Identify which cell holds the provided text, then report its (x, y) central coordinate. 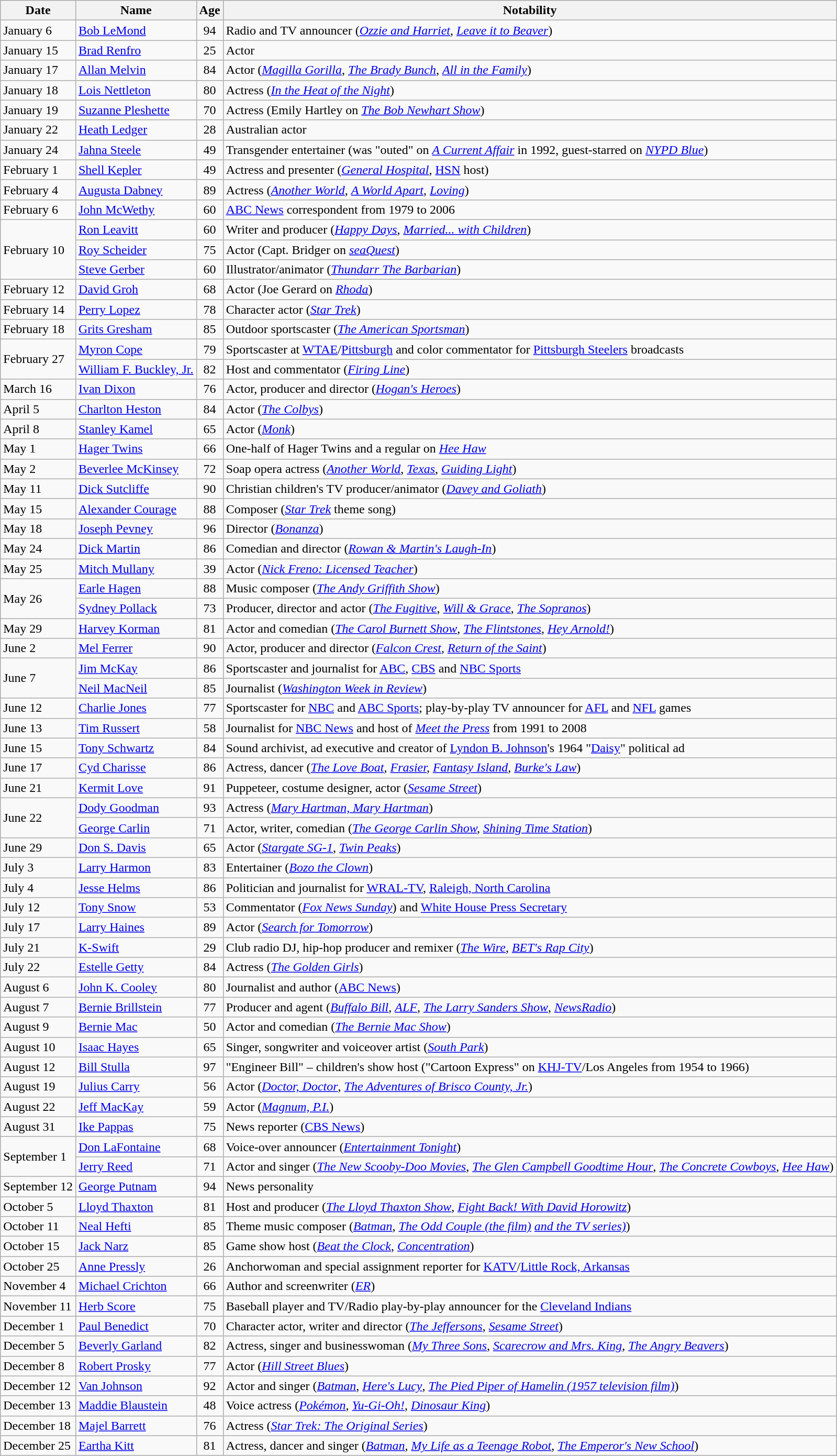
Producer, director and actor (The Fugitive, Will & Grace, The Sopranos) (530, 609)
January 15 (38, 50)
Ike Pappas (136, 1127)
Perry Lopez (136, 310)
Shell Kepler (136, 170)
Don LaFontaine (136, 1146)
"Engineer Bill" – children's show host ("Cartoon Express" on KHJ-TV/Los Angeles from 1954 to 1966) (530, 1067)
May 1 (38, 449)
February 18 (38, 329)
Julius Carry (136, 1087)
Commentator (Fox News Sunday) and White House Press Secretary (530, 908)
May 25 (38, 568)
Jesse Helms (136, 888)
Augusta Dabney (136, 190)
May 29 (38, 628)
David Groh (136, 290)
Entertainer (Bozo the Clown) (530, 867)
June 17 (38, 768)
John McWethy (136, 209)
Actor (Search for Tomorrow) (530, 928)
Charlie Jones (136, 708)
Actress, dancer (The Love Boat, Frasier, Fantasy Island, Burke's Law) (530, 768)
Actor (Magilla Gorilla, The Brady Bunch, All in the Family) (530, 70)
25 (209, 50)
December 8 (38, 1366)
Actress (Another World, A World Apart, Loving) (530, 190)
May 26 (38, 599)
Bill Stulla (136, 1067)
Dick Martin (136, 548)
Jerry Reed (136, 1166)
73 (209, 609)
December 25 (38, 1446)
April 8 (38, 429)
Host and producer (The Lloyd Thaxton Show, Fight Back! With David Horowitz) (530, 1206)
Actress (The Golden Girls) (530, 967)
Sportscaster at WTAE/Pittsburgh and color commentator for Pittsburgh Steelers broadcasts (530, 349)
53 (209, 908)
Robert Prosky (136, 1366)
Earle Hagen (136, 589)
November 4 (38, 1286)
Kermit Love (136, 788)
February 27 (38, 359)
K-Swift (136, 947)
Actor (Capt. Bridger on seaQuest) (530, 250)
Brad Renfro (136, 50)
48 (209, 1406)
Actor (The Colbys) (530, 409)
Actress (Emily Hartley on The Bob Newhart Show) (530, 110)
February 14 (38, 310)
July 22 (38, 967)
News personality (530, 1186)
Mel Ferrer (136, 648)
Radio and TV announcer (Ozzie and Harriet, Leave it to Beaver) (530, 30)
Actress, singer and businesswoman (My Three Sons, Scarecrow and Mrs. King, The Angry Beavers) (530, 1346)
Larry Harmon (136, 867)
Allan Melvin (136, 70)
Joseph Pevney (136, 528)
May 15 (38, 509)
May 2 (38, 469)
February 1 (38, 170)
June 13 (38, 728)
December 12 (38, 1386)
Actor, writer, comedian (The George Carlin Show, Shining Time Station) (530, 828)
August 9 (38, 1027)
Jack Narz (136, 1247)
Cyd Charisse (136, 768)
28 (209, 130)
Actor, producer and director (Falcon Crest, Return of the Saint) (530, 648)
Actor (Joe Gerard on Rhoda) (530, 290)
Jahna Steele (136, 150)
Australian actor (530, 130)
Jim McKay (136, 668)
December 1 (38, 1326)
January 19 (38, 110)
Director (Bonanza) (530, 528)
April 5 (38, 409)
Transgender entertainer (was "outed" on A Current Affair in 1992, guest-starred on NYPD Blue) (530, 150)
Journalist (Washington Week in Review) (530, 688)
Actor and comedian (The Carol Burnett Show, The Flintstones, Hey Arnold!) (530, 628)
Music composer (The Andy Griffith Show) (530, 589)
Beverlee McKinsey (136, 469)
Sportscaster and journalist for ABC, CBS and NBC Sports (530, 668)
June 22 (38, 818)
Age (209, 10)
Don S. Davis (136, 847)
Larry Haines (136, 928)
Neil MacNeil (136, 688)
July 21 (38, 947)
26 (209, 1266)
93 (209, 808)
Theme music composer (Batman, The Odd Couple (the film) and the TV series)) (530, 1227)
August 6 (38, 987)
May 18 (38, 528)
September 1 (38, 1156)
Actor (530, 50)
58 (209, 728)
Singer, songwriter and voiceover artist (South Park) (530, 1047)
97 (209, 1067)
Bob LeMond (136, 30)
February 4 (38, 190)
Outdoor sportscaster (The American Sportsman) (530, 329)
February 6 (38, 209)
Dick Sutcliffe (136, 489)
December 5 (38, 1346)
June 12 (38, 708)
Majel Barrett (136, 1426)
January 24 (38, 150)
Anchorwoman and special assignment reporter for KATV/Little Rock, Arkansas (530, 1266)
Ron Leavitt (136, 229)
Mitch Mullany (136, 568)
Myron Cope (136, 349)
Writer and producer (Happy Days, Married... with Children) (530, 229)
Actor (Doctor, Doctor, The Adventures of Brisco County, Jr.) (530, 1087)
Sound archivist, ad executive and creator of Lyndon B. Johnson's 1964 "Daisy" political ad (530, 748)
ABC News correspondent from 1979 to 2006 (530, 209)
59 (209, 1107)
Ivan Dixon (136, 389)
Actor (Stargate SG-1, Twin Peaks) (530, 847)
Actress, dancer and singer (Batman, My Life as a Teenage Robot, The Emperor's New School) (530, 1446)
February 12 (38, 290)
78 (209, 310)
May 24 (38, 548)
Dody Goodman (136, 808)
Roy Scheider (136, 250)
Suzanne Pleshette (136, 110)
Alexander Courage (136, 509)
December 18 (38, 1426)
Stanley Kamel (136, 429)
George Carlin (136, 828)
May 11 (38, 489)
June 15 (38, 748)
George Putnam (136, 1186)
Game show host (Beat the Clock, Concentration) (530, 1247)
56 (209, 1087)
June 7 (38, 678)
Bernie Brillstein (136, 1007)
Actor, producer and director (Hogan's Heroes) (530, 389)
39 (209, 568)
July 4 (38, 888)
Voice actress (Pokémon, Yu-Gi-Oh!, Dinosaur King) (530, 1406)
August 22 (38, 1107)
August 12 (38, 1067)
Michael Crichton (136, 1286)
August 7 (38, 1007)
August 19 (38, 1087)
Soap opera actress (Another World, Texas, Guiding Light) (530, 469)
January 17 (38, 70)
Actor and comedian (The Bernie Mac Show) (530, 1027)
Actor (Hill Street Blues) (530, 1366)
March 16 (38, 389)
Producer and agent (Buffalo Bill, ALF, The Larry Sanders Show, NewsRadio) (530, 1007)
Actress (In the Heat of the Night) (530, 90)
Actor (Nick Freno: Licensed Teacher) (530, 568)
92 (209, 1386)
Tony Schwartz (136, 748)
91 (209, 788)
Tony Snow (136, 908)
Journalist and author (ABC News) (530, 987)
Date (38, 10)
29 (209, 947)
Character actor, writer and director (The Jeffersons, Sesame Street) (530, 1326)
Van Johnson (136, 1386)
John K. Cooley (136, 987)
Steve Gerber (136, 270)
June 29 (38, 847)
Politician and journalist for WRAL-TV, Raleigh, North Carolina (530, 888)
Eartha Kitt (136, 1446)
January 6 (38, 30)
October 11 (38, 1227)
Actress (Mary Hartman, Mary Hartman) (530, 808)
February 10 (38, 249)
June 21 (38, 788)
Host and commentator (Firing Line) (530, 369)
Heath Ledger (136, 130)
William F. Buckley, Jr. (136, 369)
Jeff MacKay (136, 1107)
Actor (Monk) (530, 429)
Grits Gresham (136, 329)
Actor and singer (Batman, Here's Lucy, The Pied Piper of Hamelin (1957 television film)) (530, 1386)
Character actor (Star Trek) (530, 310)
Estelle Getty (136, 967)
Actor and singer (The New Scooby-Doo Movies, The Glen Campbell Goodtime Hour, The Concrete Cowboys, Hee Haw) (530, 1166)
Maddie Blaustein (136, 1406)
Tim Russert (136, 728)
Paul Benedict (136, 1326)
79 (209, 349)
Comedian and director (Rowan & Martin's Laugh-In) (530, 548)
Sportscaster for NBC and ABC Sports; play-by-play TV announcer for AFL and NFL games (530, 708)
Hager Twins (136, 449)
Sydney Pollack (136, 609)
Lois Nettleton (136, 90)
Puppeteer, costume designer, actor (Sesame Street) (530, 788)
July 3 (38, 867)
July 12 (38, 908)
Club radio DJ, hip-hop producer and remixer (The Wire, BET's Rap City) (530, 947)
One-half of Hager Twins and a regular on Hee Haw (530, 449)
January 18 (38, 90)
October 15 (38, 1247)
72 (209, 469)
July 17 (38, 928)
October 25 (38, 1266)
News reporter (CBS News) (530, 1127)
Notability (530, 10)
Herb Score (136, 1306)
Charlton Heston (136, 409)
Actor (Magnum, P.I.) (530, 1107)
August 31 (38, 1127)
Journalist for NBC News and host of Meet the Press from 1991 to 2008 (530, 728)
August 10 (38, 1047)
Baseball player and TV/Radio play-by-play announcer for the Cleveland Indians (530, 1306)
50 (209, 1027)
September 12 (38, 1186)
Christian children's TV producer/animator (Davey and Goliath) (530, 489)
January 22 (38, 130)
Isaac Hayes (136, 1047)
November 11 (38, 1306)
Actress and presenter (General Hospital, HSN host) (530, 170)
October 5 (38, 1206)
Illustrator/animator (Thundarr The Barbarian) (530, 270)
June 2 (38, 648)
Bernie Mac (136, 1027)
83 (209, 867)
Actress (Star Trek: The Original Series) (530, 1426)
Beverly Garland (136, 1346)
Name (136, 10)
Composer (Star Trek theme song) (530, 509)
December 13 (38, 1406)
Voice-over announcer (Entertainment Tonight) (530, 1146)
Lloyd Thaxton (136, 1206)
Harvey Korman (136, 628)
Author and screenwriter (ER) (530, 1286)
Anne Pressly (136, 1266)
Neal Hefti (136, 1227)
96 (209, 528)
